For the text-containing cell, return its midpoint in [X, Y] coordinate format. 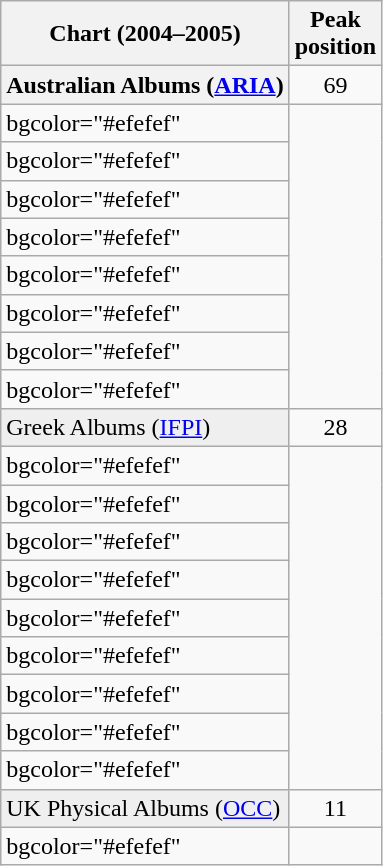
Chart (2004–2005) [145, 34]
UK Physical Albums (OCC) [145, 808]
11 [335, 808]
28 [335, 427]
Australian Albums (ARIA) [145, 85]
69 [335, 85]
Greek Albums (IFPI) [145, 427]
Peakposition [335, 34]
